Pinpoint the cell where the given text exists, returning its (x, y) midpoint coordinate. 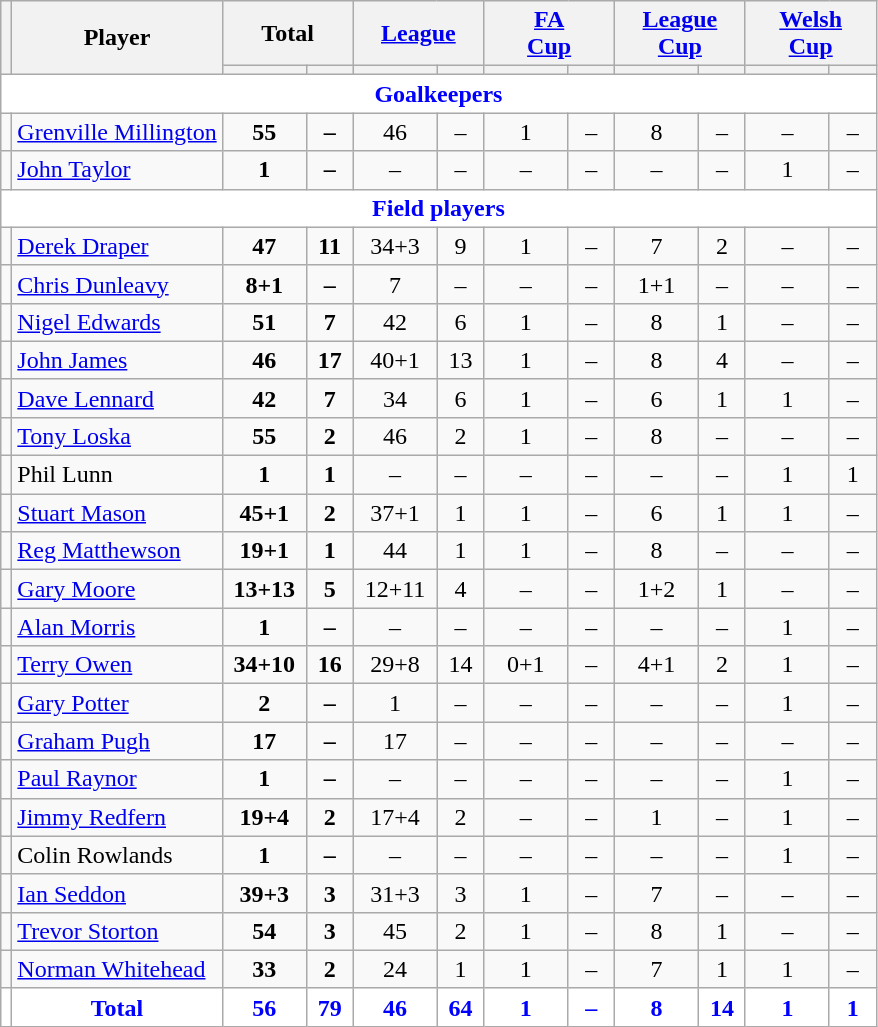
Trevor Storton (117, 931)
Stuart Mason (117, 513)
1+1 (657, 284)
54 (264, 931)
17+4 (395, 817)
12+11 (395, 589)
16 (330, 665)
Graham Pugh (117, 741)
31+3 (395, 893)
League (418, 34)
Tony Loska (117, 437)
Terry Owen (117, 665)
John Taylor (117, 170)
19+1 (264, 551)
45 (395, 931)
34+3 (395, 246)
34 (395, 398)
56 (264, 1007)
Nigel Edwards (117, 322)
Gary Moore (117, 589)
8+1 (264, 284)
1+2 (657, 589)
29+8 (395, 665)
Player (117, 38)
Derek Draper (117, 246)
Reg Matthewson (117, 551)
13 (460, 360)
Norman Whitehead (117, 969)
LeagueCup (680, 34)
51 (264, 322)
Dave Lennard (117, 398)
Grenville Millington (117, 132)
FACup (550, 34)
Gary Potter (117, 703)
79 (330, 1007)
13+13 (264, 589)
Jimmy Redfern (117, 817)
Paul Raynor (117, 779)
24 (395, 969)
19+4 (264, 817)
40+1 (395, 360)
33 (264, 969)
39+3 (264, 893)
WelshCup (810, 34)
Field players (438, 208)
45+1 (264, 513)
44 (395, 551)
0+1 (526, 665)
34+10 (264, 665)
Colin Rowlands (117, 855)
11 (330, 246)
9 (460, 246)
Phil Lunn (117, 475)
Alan Morris (117, 627)
5 (330, 589)
47 (264, 246)
Goalkeepers (438, 94)
37+1 (395, 513)
64 (460, 1007)
Chris Dunleavy (117, 284)
John James (117, 360)
Ian Seddon (117, 893)
4+1 (657, 665)
